Return [X, Y] of the center of cell containing provided text 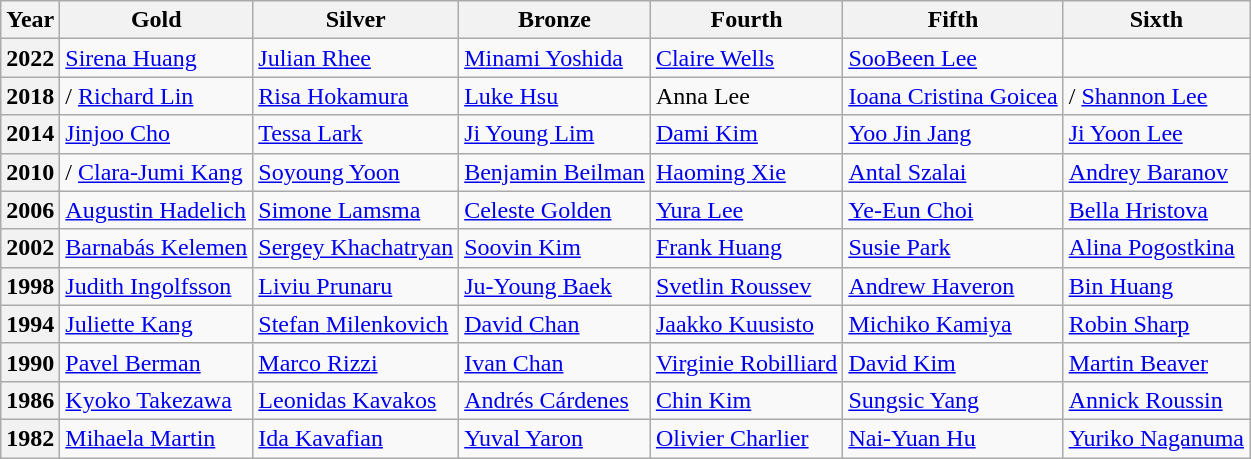
/ Clara-Jumi Kang [156, 172]
1990 [30, 362]
1994 [30, 324]
Judith Ingolfsson [156, 286]
2022 [30, 58]
2014 [30, 134]
2010 [30, 172]
Olivier Charlier [746, 438]
Ji Young Lim [555, 134]
Bin Huang [1156, 286]
Fourth [746, 20]
Sixth [1156, 20]
Ioana Cristina Goicea [953, 96]
Julian Rhee [356, 58]
Svetlin Roussev [746, 286]
Simone Lamsma [356, 210]
Sirena Huang [156, 58]
Celeste Golden [555, 210]
2002 [30, 248]
Marco Rizzi [356, 362]
Ju-Young Baek [555, 286]
Michiko Kamiya [953, 324]
Silver [356, 20]
Mihaela Martin [156, 438]
1998 [30, 286]
Robin Sharp [1156, 324]
Jinjoo Cho [156, 134]
Sergey Khachatryan [356, 248]
Andrew Haveron [953, 286]
Fifth [953, 20]
Juliette Kang [156, 324]
Soovin Kim [555, 248]
David Kim [953, 362]
Claire Wells [746, 58]
Pavel Berman [156, 362]
Andrey Baranov [1156, 172]
/ Richard Lin [156, 96]
Luke Hsu [555, 96]
1982 [30, 438]
Stefan Milenkovich [356, 324]
Benjamin Beilman [555, 172]
Nai-Yuan Hu [953, 438]
David Chan [555, 324]
Barnabás Kelemen [156, 248]
Year [30, 20]
Ye-Eun Choi [953, 210]
Ji Yoon Lee [1156, 134]
Ida Kavafian [356, 438]
Anna Lee [746, 96]
Antal Szalai [953, 172]
Minami Yoshida [555, 58]
Susie Park [953, 248]
/ Shannon Lee [1156, 96]
Yura Lee [746, 210]
Soyoung Yoon [356, 172]
Jaakko Kuusisto [746, 324]
Tessa Lark [356, 134]
Kyoko Takezawa [156, 400]
SooBeen Lee [953, 58]
Alina Pogostkina [1156, 248]
Liviu Prunaru [356, 286]
Chin Kim [746, 400]
2018 [30, 96]
Yuriko Naganuma [1156, 438]
Leonidas Kavakos [356, 400]
Sungsic Yang [953, 400]
Virginie Robilliard [746, 362]
Andrés Cárdenes [555, 400]
Frank Huang [746, 248]
Annick Roussin [1156, 400]
Augustin Hadelich [156, 210]
Martin Beaver [1156, 362]
Risa Hokamura [356, 96]
Bronze [555, 20]
2006 [30, 210]
Dami Kim [746, 134]
Yuval Yaron [555, 438]
Haoming Xie [746, 172]
Yoo Jin Jang [953, 134]
Bella Hristova [1156, 210]
Gold [156, 20]
1986 [30, 400]
Ivan Chan [555, 362]
